Return [x, y] of the center of cell containing provided text 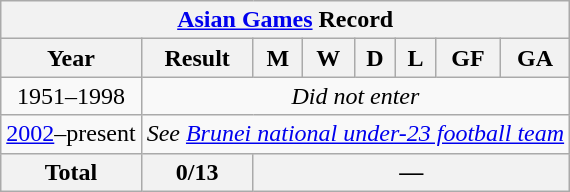
W [328, 58]
See Brunei national under-23 football team [356, 134]
— [411, 172]
GF [468, 58]
D [375, 58]
1951–1998 [71, 96]
2002–present [71, 134]
0/13 [197, 172]
M [278, 58]
L [416, 58]
Result [197, 58]
Total [71, 172]
Asian Games Record [286, 20]
GA [536, 58]
Did not enter [356, 96]
Year [71, 58]
